Provide the [x, y] coordinate of the cell's center where the given text is located.  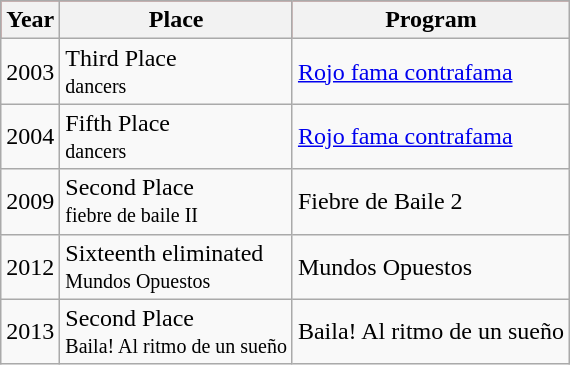
2012 [30, 266]
2013 [30, 332]
Program [430, 20]
Mundos Opuestos [430, 266]
Second PlaceBaila! Al ritmo de un sueño [176, 332]
Fiebre de Baile 2 [430, 202]
Year [30, 20]
Fifth Placedancers [176, 136]
Sixteenth eliminatedMundos Opuestos [176, 266]
Place [176, 20]
2003 [30, 72]
Third Placedancers [176, 72]
Baila! Al ritmo de un sueño [430, 332]
2009 [30, 202]
2004 [30, 136]
Second Placefiebre de baile II [176, 202]
